Detect which cell encompasses the target text, then output its (x, y) center coordinate. 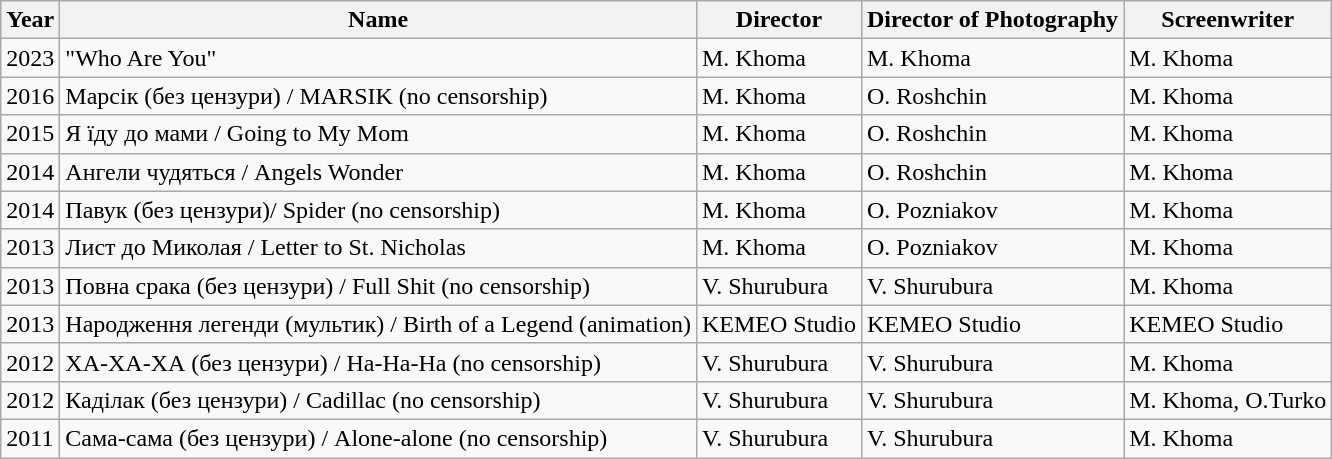
Лист до Миколая / Letter to St. Nicholas (378, 248)
Повна срака (без цензури) / Full Shit (no censorship) (378, 286)
Я їду до мами / Going to My Mom (378, 134)
Народження легенди (мультик) / Birth of a Legend (animation) (378, 324)
Ангели чудяться / Angels Wonder (378, 172)
Name (378, 20)
"Who Are You" (378, 58)
2023 (30, 58)
Павук (без цензури)/ Spider (no censorship) (378, 210)
Сама-сама (без цензури) / Alone-alone (no censorship) (378, 438)
Director (778, 20)
2015 (30, 134)
Каділак (без цензури) / Cadillac (no censorship) (378, 400)
Year (30, 20)
2016 (30, 96)
2011 (30, 438)
M. Khoma, О.Turko (1228, 400)
Director of Photography (992, 20)
Screenwriter (1228, 20)
ХА-ХА-ХА (без цензури) / Ha-Ha-Ha (no censorship) (378, 362)
Марсік (без цензури) / MARSIK (no censorship) (378, 96)
